From the cell containing the given text, extract its center point as (x, y) coordinate. 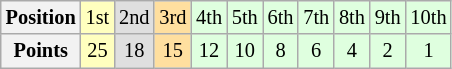
6 (316, 51)
2nd (134, 17)
1 (429, 51)
15 (172, 51)
9th (388, 17)
Points (41, 51)
18 (134, 51)
2 (388, 51)
5th (245, 17)
10th (429, 17)
8th (352, 17)
1st (98, 17)
Position (41, 17)
3rd (172, 17)
8 (281, 51)
7th (316, 17)
10 (245, 51)
25 (98, 51)
6th (281, 17)
12 (209, 51)
4 (352, 51)
4th (209, 17)
